Identify which cell holds the provided text, then report its (x, y) central coordinate. 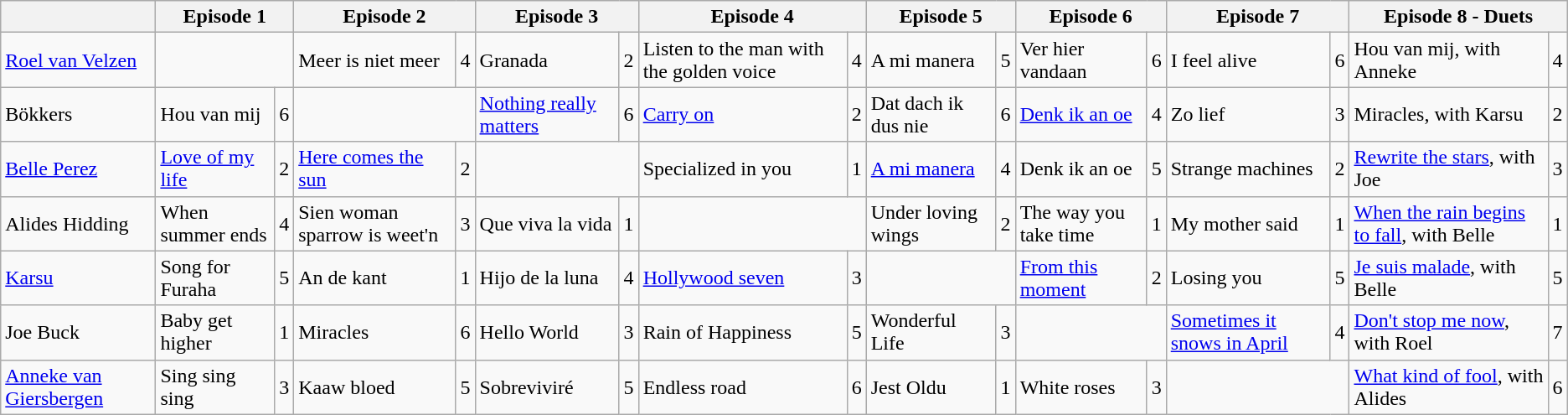
Roel van Velzen (79, 60)
An de kant (375, 278)
From this moment (1081, 278)
Hijo de la luna (547, 278)
Granada (547, 60)
Rain of Happiness (742, 332)
Episode 7 (1258, 17)
My mother said (1248, 223)
Episode 1 (224, 17)
When summer ends (215, 223)
Endless road (742, 387)
Losing you (1248, 278)
Miracles (375, 332)
Dat dach ik dus nie (931, 114)
Belle Perez (79, 169)
Don't stop me now, with Roel (1449, 332)
Karsu (79, 278)
Sien woman sparrow is weet'n (375, 223)
Bökkers (79, 114)
I feel alive (1248, 60)
Rewrite the stars, with Joe (1449, 169)
Song for Furaha (215, 278)
Sobreviviré (547, 387)
Joe Buck (79, 332)
White roses (1081, 387)
Anneke van Giersbergen (79, 387)
Wonderful Life (931, 332)
Episode 2 (384, 17)
Alides Hidding (79, 223)
Meer is niet meer (375, 60)
Sometimes it snows in April (1248, 332)
Specialized in you (742, 169)
Je suis malade, with Belle (1449, 278)
Here comes the sun (375, 169)
Que viva la vida (547, 223)
Miracles, with Karsu (1449, 114)
What kind of fool, with Alides (1449, 387)
Jest Oldu (931, 387)
Episode 3 (556, 17)
Love of my life (215, 169)
Episode 4 (752, 17)
Episode 6 (1091, 17)
Hou van mij (215, 114)
Under loving wings (931, 223)
Hollywood seven (742, 278)
Ver hier vandaan (1081, 60)
7 (1558, 332)
Strange machines (1248, 169)
Sing sing sing (215, 387)
Nothing really matters (547, 114)
Carry on (742, 114)
Listen to the man with the golden voice (742, 60)
Episode 8 - Duets (1458, 17)
Hello World (547, 332)
Episode 5 (941, 17)
Kaaw bloed (375, 387)
Hou van mij, with Anneke (1449, 60)
When the rain begins to fall, with Belle (1449, 223)
Zo lief (1248, 114)
The way you take time (1081, 223)
Baby get higher (215, 332)
